Capture the cell that displays the provided text and extract its (X, Y) central coordinate. 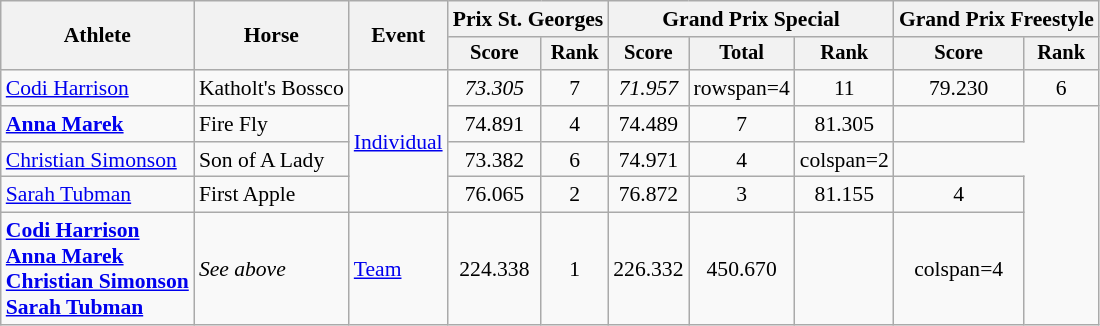
Grand Prix Freestyle (996, 19)
Team (398, 269)
76.065 (495, 195)
Horse (272, 36)
Event (398, 36)
Son of A Lady (272, 160)
3 (742, 195)
11 (844, 88)
224.338 (495, 269)
1 (574, 269)
79.230 (959, 88)
Individual (398, 141)
73.305 (495, 88)
Athlete (98, 36)
73.382 (495, 160)
81.305 (844, 124)
74.891 (495, 124)
Codi Harrison (98, 88)
First Apple (272, 195)
71.957 (648, 88)
colspan=4 (959, 269)
Anna Marek (98, 124)
See above (272, 269)
Christian Simonson (98, 160)
2 (574, 195)
Total (742, 54)
Sarah Tubman (98, 195)
74.489 (648, 124)
Prix St. Georges (528, 19)
226.332 (648, 269)
74.971 (648, 160)
Katholt's Bossco (272, 88)
rowspan=4 (742, 88)
450.670 (742, 269)
colspan=2 (844, 160)
76.872 (648, 195)
Grand Prix Special (751, 19)
Codi HarrisonAnna MarekChristian SimonsonSarah Tubman (98, 269)
Fire Fly (272, 124)
81.155 (844, 195)
